From the cell containing the given text, extract its center point as (x, y) coordinate. 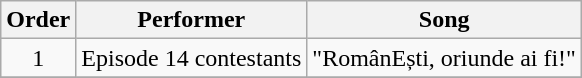
Song (444, 20)
Order (38, 20)
Episode 14 contestants (192, 58)
1 (38, 58)
"RomânEști, oriunde ai fi!" (444, 58)
Performer (192, 20)
